Pinpoint the cell where the given text exists, returning its (X, Y) midpoint coordinate. 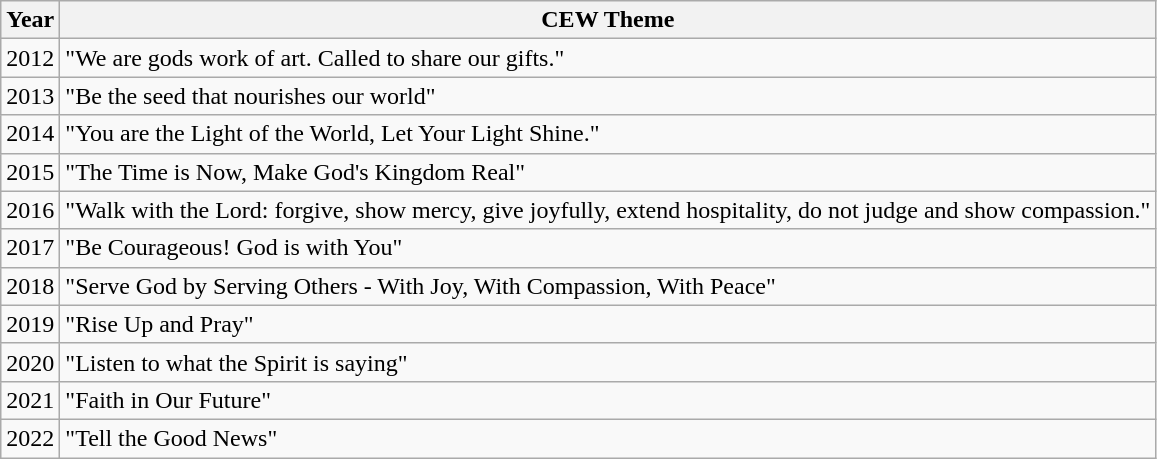
"Walk with the Lord: forgive, show mercy, give joyfully, extend hospitality, do not judge and show compassion." (608, 210)
"Rise Up and Pray" (608, 324)
2019 (30, 324)
2015 (30, 172)
"You are the Light of the World, Let Your Light Shine." (608, 134)
2017 (30, 248)
CEW Theme (608, 20)
2021 (30, 400)
"We are gods work of art. Called to share our gifts." (608, 58)
"Be Courageous! God is with You" (608, 248)
"Listen to what the Spirit is saying" (608, 362)
Year (30, 20)
2016 (30, 210)
"Be the seed that nourishes our world" (608, 96)
2020 (30, 362)
2014 (30, 134)
"Faith in Our Future" (608, 400)
2018 (30, 286)
"The Time is Now, Make God's Kingdom Real" (608, 172)
2012 (30, 58)
"Tell the Good News" (608, 438)
2013 (30, 96)
2022 (30, 438)
"Serve God by Serving Others - With Joy, With Compassion, With Peace" (608, 286)
